Identify which cell holds the provided text, then report its [x, y] central coordinate. 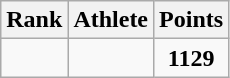
1129 [192, 58]
Points [192, 20]
Athlete [111, 20]
Rank [34, 20]
